Search for the cell housing the specified text and yield its (x, y) center coordinate. 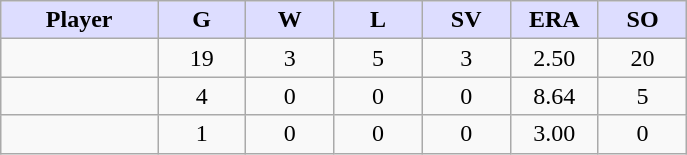
SV (466, 20)
20 (642, 58)
3.00 (554, 134)
8.64 (554, 96)
G (202, 20)
ERA (554, 20)
1 (202, 134)
SO (642, 20)
2.50 (554, 58)
4 (202, 96)
Player (80, 20)
W (290, 20)
L (378, 20)
19 (202, 58)
